For the text-containing cell, return its midpoint in [x, y] coordinate format. 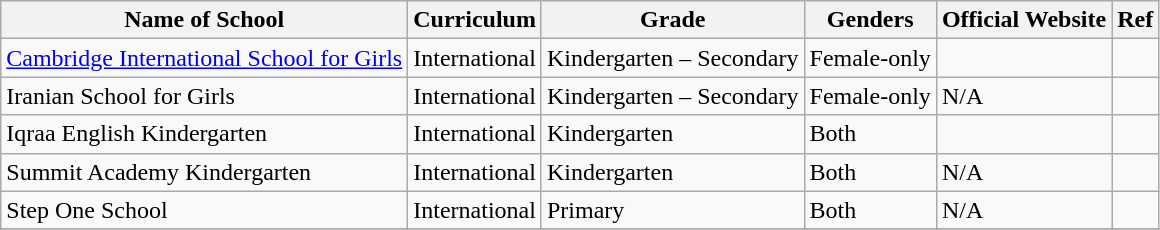
Step One School [204, 210]
Grade [672, 20]
Cambridge International School for Girls [204, 58]
Official Website [1024, 20]
Name of School [204, 20]
Summit Academy Kindergarten [204, 172]
Curriculum [475, 20]
Iqraa English Kindergarten [204, 134]
Genders [870, 20]
Primary [672, 210]
Iranian School for Girls [204, 96]
Ref [1136, 20]
